Locate the cell with the specified text and output its [X, Y] center coordinate. 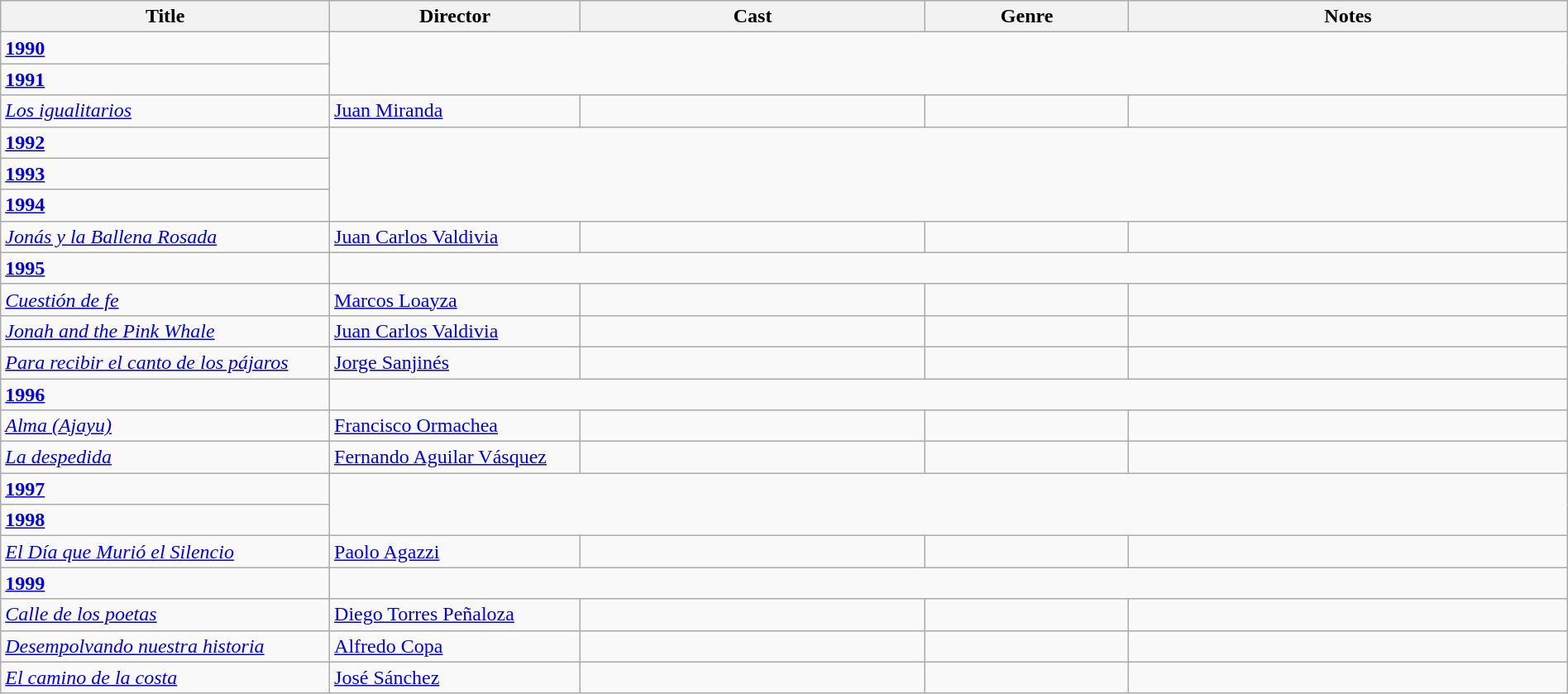
La despedida [165, 457]
Francisco Ormachea [455, 426]
1995 [165, 268]
Desempolvando nuestra historia [165, 646]
José Sánchez [455, 677]
El Día que Murió el Silencio [165, 552]
1991 [165, 79]
1997 [165, 489]
Paolo Agazzi [455, 552]
1998 [165, 520]
Genre [1026, 17]
El camino de la costa [165, 677]
Fernando Aguilar Vásquez [455, 457]
1996 [165, 395]
Jonah and the Pink Whale [165, 331]
Jorge Sanjinés [455, 362]
Alma (Ajayu) [165, 426]
1994 [165, 205]
Calle de los poetas [165, 615]
1990 [165, 48]
1999 [165, 583]
1992 [165, 142]
Notes [1348, 17]
Para recibir el canto de los pájaros [165, 362]
Cuestión de fe [165, 299]
Title [165, 17]
Los igualitarios [165, 111]
Marcos Loayza [455, 299]
Jonás y la Ballena Rosada [165, 237]
Director [455, 17]
Diego Torres Peñaloza [455, 615]
Alfredo Copa [455, 646]
Cast [753, 17]
1993 [165, 174]
Juan Miranda [455, 111]
